For the text-containing cell, return its midpoint in (X, Y) coordinate format. 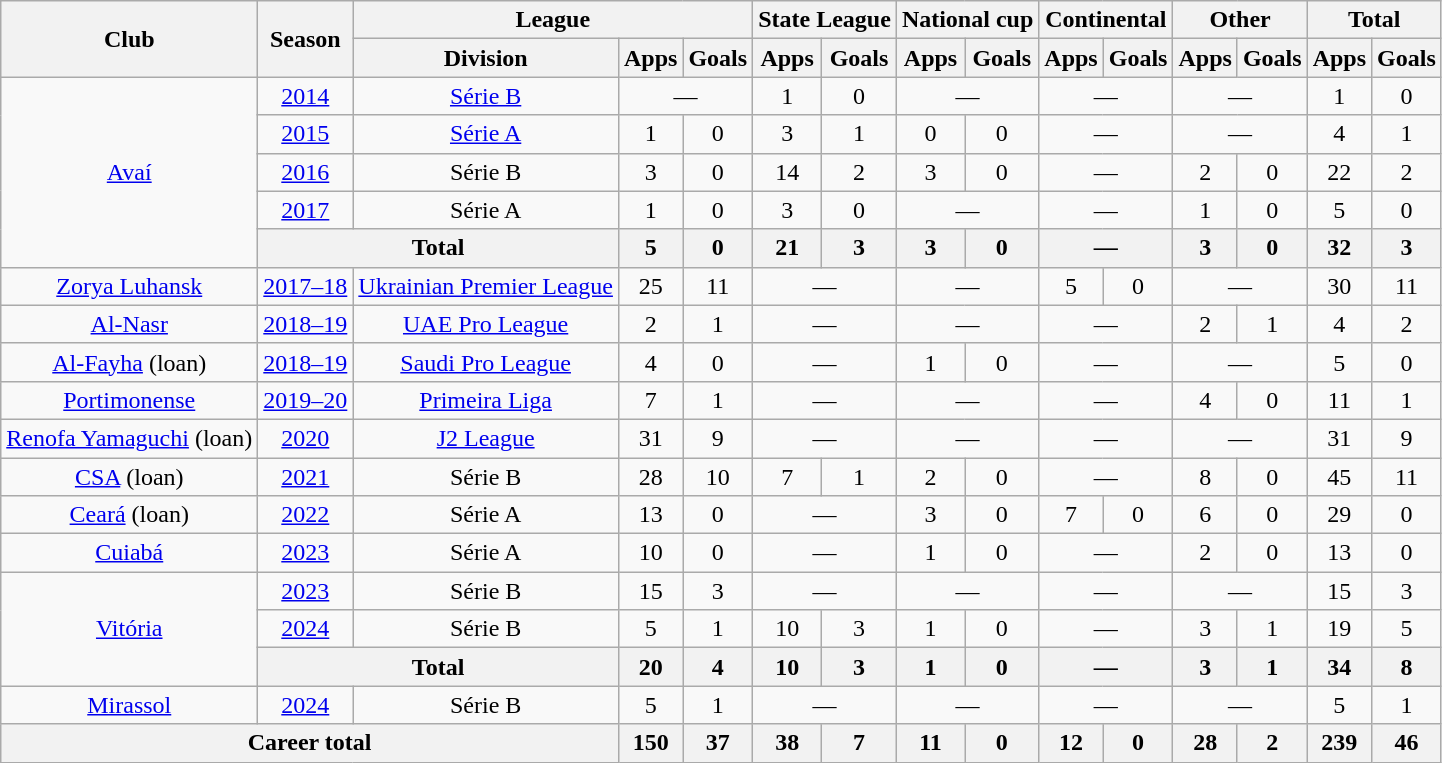
2021 (306, 477)
14 (788, 172)
2020 (306, 438)
Zorya Luhansk (130, 286)
Ceará (loan) (130, 515)
Other (1240, 20)
22 (1339, 172)
2016 (306, 172)
Al-Nasr (130, 324)
32 (1339, 248)
Avaí (130, 172)
CSA (loan) (130, 477)
League (553, 20)
National cup (967, 20)
Season (306, 39)
Ukrainian Premier League (486, 286)
2017 (306, 210)
150 (650, 743)
37 (718, 743)
12 (1071, 743)
Saudi Pro League (486, 362)
Renofa Yamaguchi (loan) (130, 438)
46 (1407, 743)
25 (650, 286)
30 (1339, 286)
29 (1339, 515)
Al-Fayha (loan) (130, 362)
2022 (306, 515)
Mirassol (130, 705)
20 (650, 667)
Portimonense (130, 400)
Cuiabá (130, 553)
Vitória (130, 629)
State League (825, 20)
239 (1339, 743)
J2 League (486, 438)
Continental (1106, 20)
Primeira Liga (486, 400)
38 (788, 743)
45 (1339, 477)
34 (1339, 667)
19 (1339, 629)
UAE Pro League (486, 324)
2014 (306, 96)
21 (788, 248)
Club (130, 39)
2019–20 (306, 400)
Division (486, 58)
2017–18 (306, 286)
6 (1205, 515)
2015 (306, 134)
Career total (310, 743)
